Return [X, Y] of the center of cell containing provided text 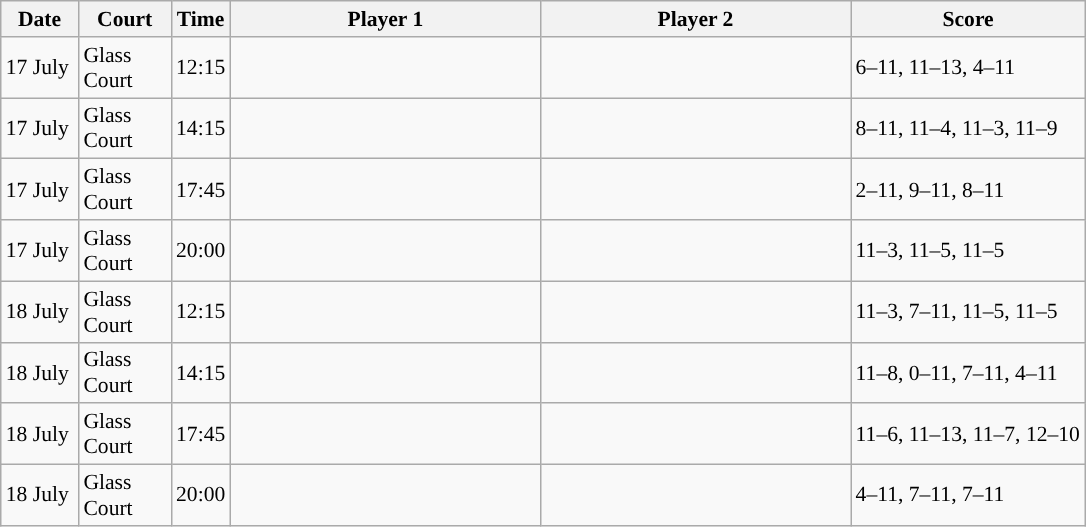
11–6, 11–13, 11–7, 12–10 [968, 434]
Player 1 [385, 19]
6–11, 11–13, 4–11 [968, 68]
4–11, 7–11, 7–11 [968, 496]
Score [968, 19]
11–8, 0–11, 7–11, 4–11 [968, 372]
8–11, 11–4, 11–3, 11–9 [968, 128]
Date [40, 19]
Player 2 [695, 19]
11–3, 11–5, 11–5 [968, 250]
Time [200, 19]
11–3, 7–11, 11–5, 11–5 [968, 312]
Court [124, 19]
2–11, 9–11, 8–11 [968, 190]
